From the cell containing the given text, extract its center point as (X, Y) coordinate. 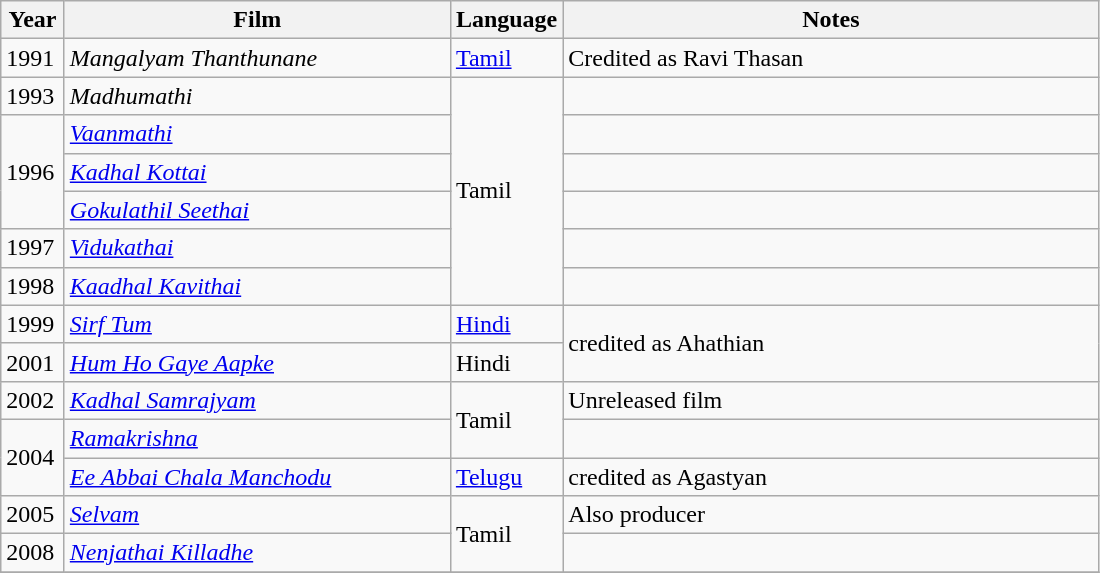
Vidukathai (257, 248)
Hum Ho Gaye Aapke (257, 362)
2004 (33, 457)
Notes (831, 20)
2008 (33, 553)
2002 (33, 400)
1998 (33, 286)
2001 (33, 362)
credited as Agastyan (831, 477)
1993 (33, 96)
Film (257, 20)
Selvam (257, 515)
Unreleased film (831, 400)
Ramakrishna (257, 438)
1991 (33, 58)
Madhumathi (257, 96)
Mangalyam Thanthunane (257, 58)
Gokulathil Seethai (257, 210)
Credited as Ravi Thasan (831, 58)
2005 (33, 515)
1999 (33, 324)
Ee Abbai Chala Manchodu (257, 477)
Sirf Tum (257, 324)
credited as Ahathian (831, 343)
Vaanmathi (257, 134)
1996 (33, 172)
Kadhal Kottai (257, 172)
Year (33, 20)
Telugu (506, 477)
Nenjathai Killadhe (257, 553)
Also producer (831, 515)
1997 (33, 248)
Kadhal Samrajyam (257, 400)
Language (506, 20)
Kaadhal Kavithai (257, 286)
